Pinpoint the cell where the given text exists, returning its [X, Y] midpoint coordinate. 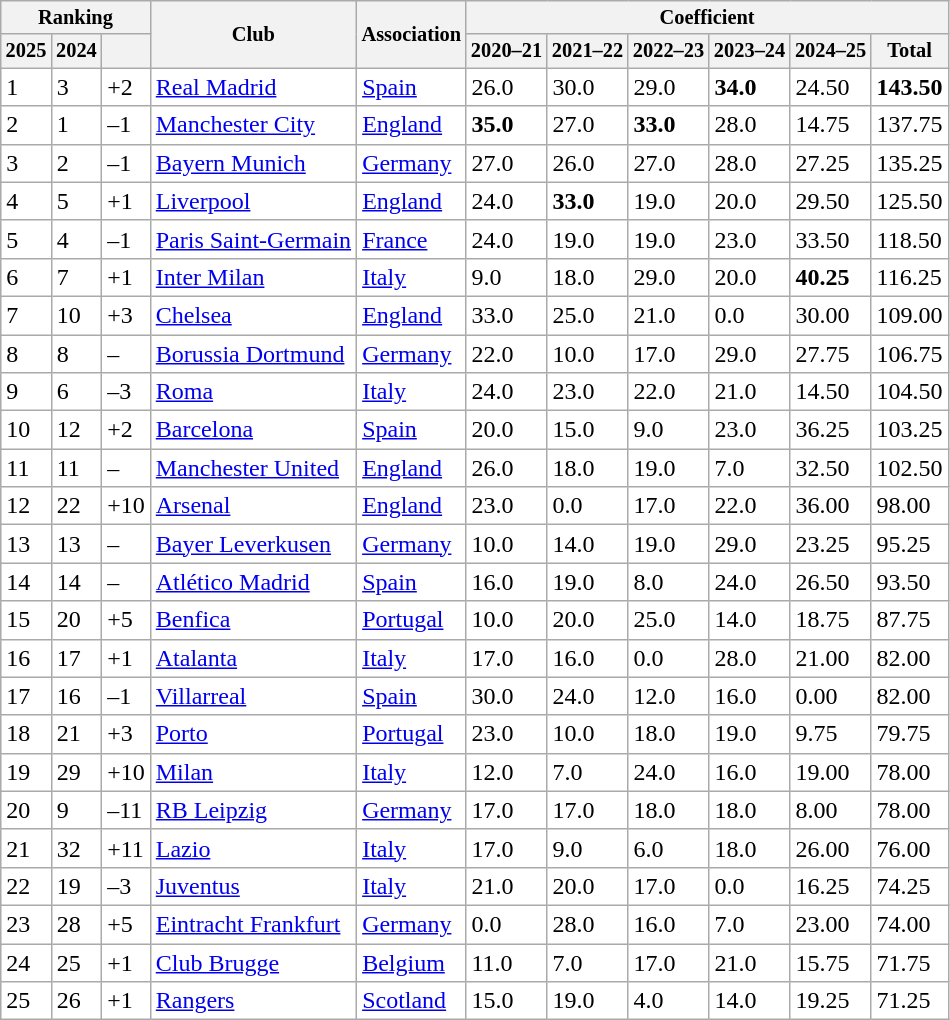
Scotland [412, 1001]
15 [26, 620]
4.0 [668, 1001]
Barcelona [253, 430]
14.50 [830, 392]
76.00 [910, 848]
23.00 [830, 924]
Paris Saint-Germain [253, 239]
18 [26, 734]
116.25 [910, 277]
Villarreal [253, 696]
103.25 [910, 430]
98.00 [910, 506]
2025 [26, 51]
Manchester United [253, 468]
26 [76, 1001]
Manchester City [253, 125]
Juventus [253, 886]
104.50 [910, 392]
2024 [76, 51]
26.50 [830, 582]
71.75 [910, 963]
Arsenal [253, 506]
Ranking [76, 18]
30.00 [830, 315]
6.0 [668, 848]
74.25 [910, 886]
118.50 [910, 239]
Atlético Madrid [253, 582]
Benfica [253, 620]
2021–22 [588, 51]
26.00 [830, 848]
Total [910, 51]
Bayer Leverkusen [253, 544]
87.75 [910, 620]
106.75 [910, 353]
19.25 [830, 1001]
71.25 [910, 1001]
Rangers [253, 1001]
Bayern Munich [253, 163]
Milan [253, 772]
France [412, 239]
2022–23 [668, 51]
8.00 [830, 810]
29 [76, 772]
15.75 [830, 963]
Association [412, 34]
21.00 [830, 658]
32 [76, 848]
102.50 [910, 468]
9.75 [830, 734]
2023–24 [750, 51]
24 [26, 963]
24.50 [830, 87]
Belgium [412, 963]
29.50 [830, 201]
16.25 [830, 886]
23 [26, 924]
74.00 [910, 924]
36.25 [830, 430]
+11 [126, 848]
RB Leipzig [253, 810]
109.00 [910, 315]
Atalanta [253, 658]
Borussia Dortmund [253, 353]
Club Brugge [253, 963]
Roma [253, 392]
28 [76, 924]
2020–21 [506, 51]
27.25 [830, 163]
–11 [126, 810]
11.0 [506, 963]
Coefficient [707, 18]
19.00 [830, 772]
Inter Milan [253, 277]
Eintracht Frankfurt [253, 924]
34.0 [750, 87]
32.50 [830, 468]
2024–25 [830, 51]
36.00 [830, 506]
125.50 [910, 201]
Chelsea [253, 315]
8.0 [668, 582]
137.75 [910, 125]
93.50 [910, 582]
0.00 [830, 696]
79.75 [910, 734]
14.75 [830, 125]
27.75 [830, 353]
Liverpool [253, 201]
23.25 [830, 544]
18.75 [830, 620]
95.25 [910, 544]
143.50 [910, 87]
135.25 [910, 163]
Club [253, 34]
Lazio [253, 848]
40.25 [830, 277]
33.50 [830, 239]
35.0 [506, 125]
Real Madrid [253, 87]
Porto [253, 734]
